Find where the given text appears and provide that cell's center as [X, Y] coordinate. 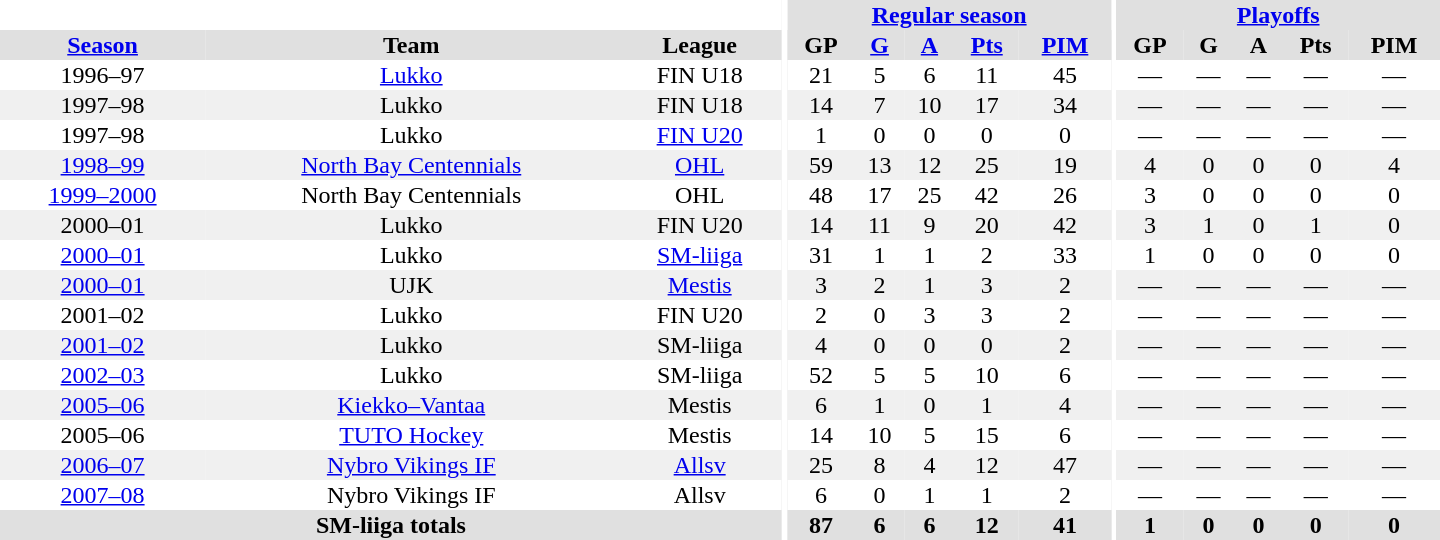
13 [880, 165]
33 [1065, 255]
1999–2000 [102, 195]
47 [1065, 465]
19 [1065, 165]
34 [1065, 105]
8 [880, 465]
41 [1065, 525]
UJK [411, 285]
1996–97 [102, 75]
7 [880, 105]
2006–07 [102, 465]
9 [929, 225]
1998–99 [102, 165]
26 [1065, 195]
Regular season [948, 15]
21 [820, 75]
SM-liiga totals [391, 525]
45 [1065, 75]
87 [820, 525]
Kiekko–Vantaa [411, 405]
15 [986, 435]
2007–08 [102, 495]
Playoffs [1278, 15]
31 [820, 255]
59 [820, 165]
48 [820, 195]
2002–03 [102, 375]
Season [102, 45]
Team [411, 45]
20 [986, 225]
TUTO Hockey [411, 435]
52 [820, 375]
League [700, 45]
